Determine the (X, Y) coordinate at the center of the cell enclosing the given text.  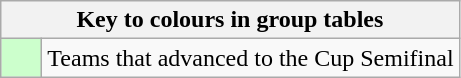
Teams that advanced to the Cup Semifinal (250, 58)
Key to colours in group tables (230, 20)
